Search for the cell housing the specified text and yield its (X, Y) center coordinate. 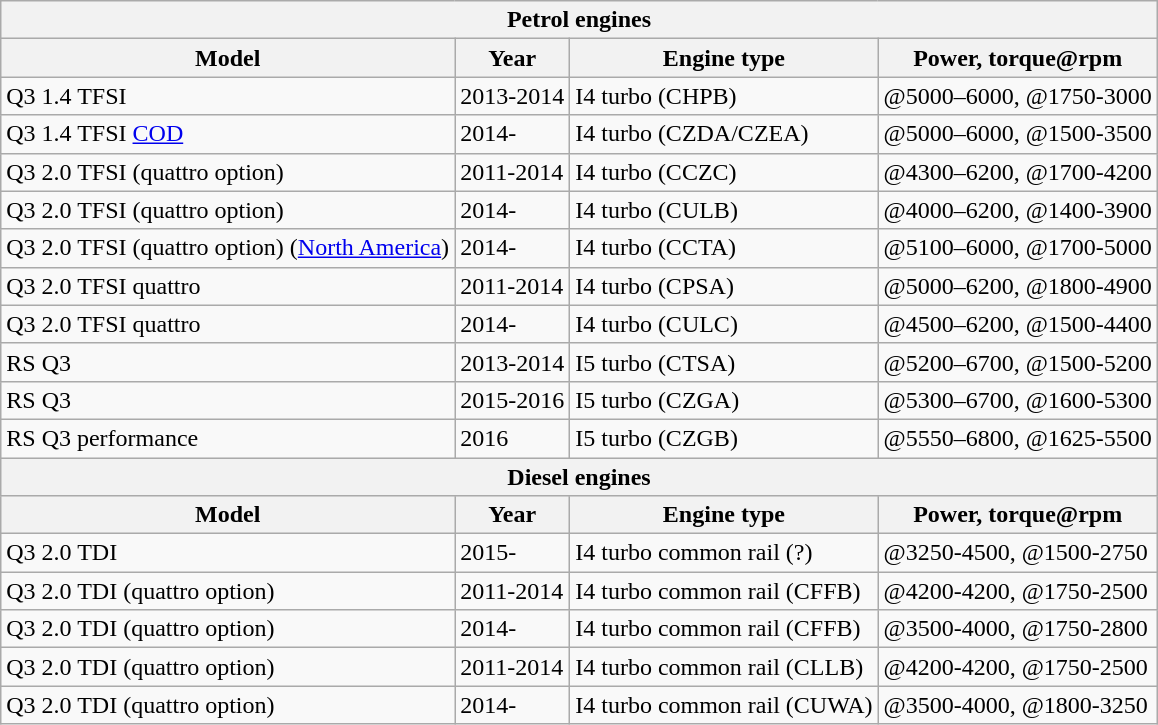
I4 turbo (CPSA) (724, 286)
Diesel engines (580, 477)
@5000–6200, @1800-4900 (1018, 286)
I4 turbo (CHPB) (724, 96)
@4000–6200, @1400-3900 (1018, 210)
I4 turbo (CCZC) (724, 172)
Q3 2.0 TFSI (quattro option) (North America) (228, 248)
I4 turbo common rail (CUWA) (724, 705)
@3500-4000, @1800-3250 (1018, 705)
2015- (512, 553)
2016 (512, 438)
I5 turbo (CZGB) (724, 438)
I4 turbo (CULC) (724, 324)
Q3 1.4 TFSI COD (228, 134)
@5300–6700, @1600-5300 (1018, 400)
I4 turbo common rail (?) (724, 553)
RS Q3 performance (228, 438)
2015-2016 (512, 400)
@5100–6000, @1700-5000 (1018, 248)
@3500-4000, @1750-2800 (1018, 629)
I4 turbo (CCTA) (724, 248)
I4 turbo (CZDA/CZEA) (724, 134)
I5 turbo (CZGA) (724, 400)
Q3 2.0 TDI (228, 553)
I4 turbo common rail (CLLB) (724, 667)
@3250-4500, @1500-2750 (1018, 553)
Petrol engines (580, 20)
@4500–6200, @1500-4400 (1018, 324)
I5 turbo (CTSA) (724, 362)
@5200–6700, @1500-5200 (1018, 362)
@4300–6200, @1700-4200 (1018, 172)
@5550–6800, @1625-5500 (1018, 438)
@5000–6000, @1750-3000 (1018, 96)
@5000–6000, @1500-3500 (1018, 134)
I4 turbo (CULB) (724, 210)
Q3 1.4 TFSI (228, 96)
